Locate the cell with the specified text and output its [X, Y] center coordinate. 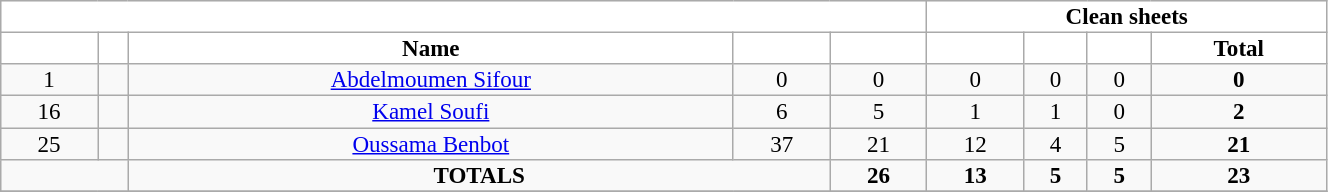
4 [1056, 144]
26 [878, 176]
TOTALS [479, 176]
Total [1238, 49]
23 [1238, 176]
16 [50, 112]
37 [782, 144]
Clean sheets [1126, 17]
12 [976, 144]
13 [976, 176]
Name [430, 49]
2 [1238, 112]
Oussama Benbot [430, 144]
6 [782, 112]
Kamel Soufi [430, 112]
25 [50, 144]
Abdelmoumen Sifour [430, 80]
